Determine the [X, Y] coordinate at the center of the cell enclosing the given text.  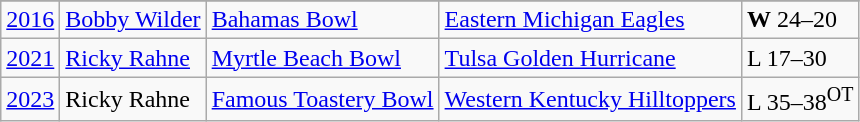
L 17–30 [800, 58]
Eastern Michigan Eagles [590, 20]
Myrtle Beach Bowl [322, 58]
W 24–20 [800, 20]
Tulsa Golden Hurricane [590, 58]
2023 [30, 100]
Bahamas Bowl [322, 20]
L 35–38OT [800, 100]
2021 [30, 58]
Famous Toastery Bowl [322, 100]
Bobby Wilder [133, 20]
2016 [30, 20]
Western Kentucky Hilltoppers [590, 100]
